Search for the cell housing the specified text and yield its (x, y) center coordinate. 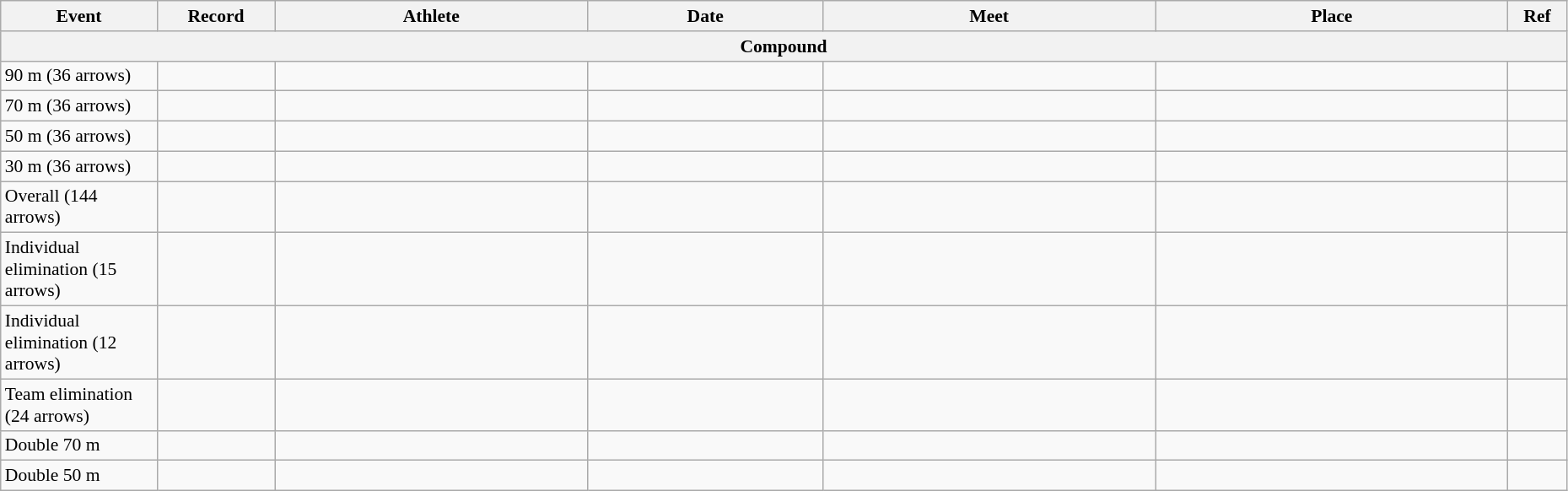
Athlete (432, 16)
Ref (1538, 16)
70 m (36 arrows) (79, 106)
Overall (144 arrows) (79, 208)
Team elimination (24 arrows) (79, 405)
Double 50 m (79, 476)
Individual elimination (15 arrows) (79, 270)
Record (216, 16)
Meet (989, 16)
Individual elimination (12 arrows) (79, 343)
50 m (36 arrows) (79, 137)
30 m (36 arrows) (79, 166)
Double 70 m (79, 445)
Date (705, 16)
Place (1332, 16)
Event (79, 16)
Compound (784, 46)
90 m (36 arrows) (79, 76)
